Locate the cell with the specified text and output its [X, Y] center coordinate. 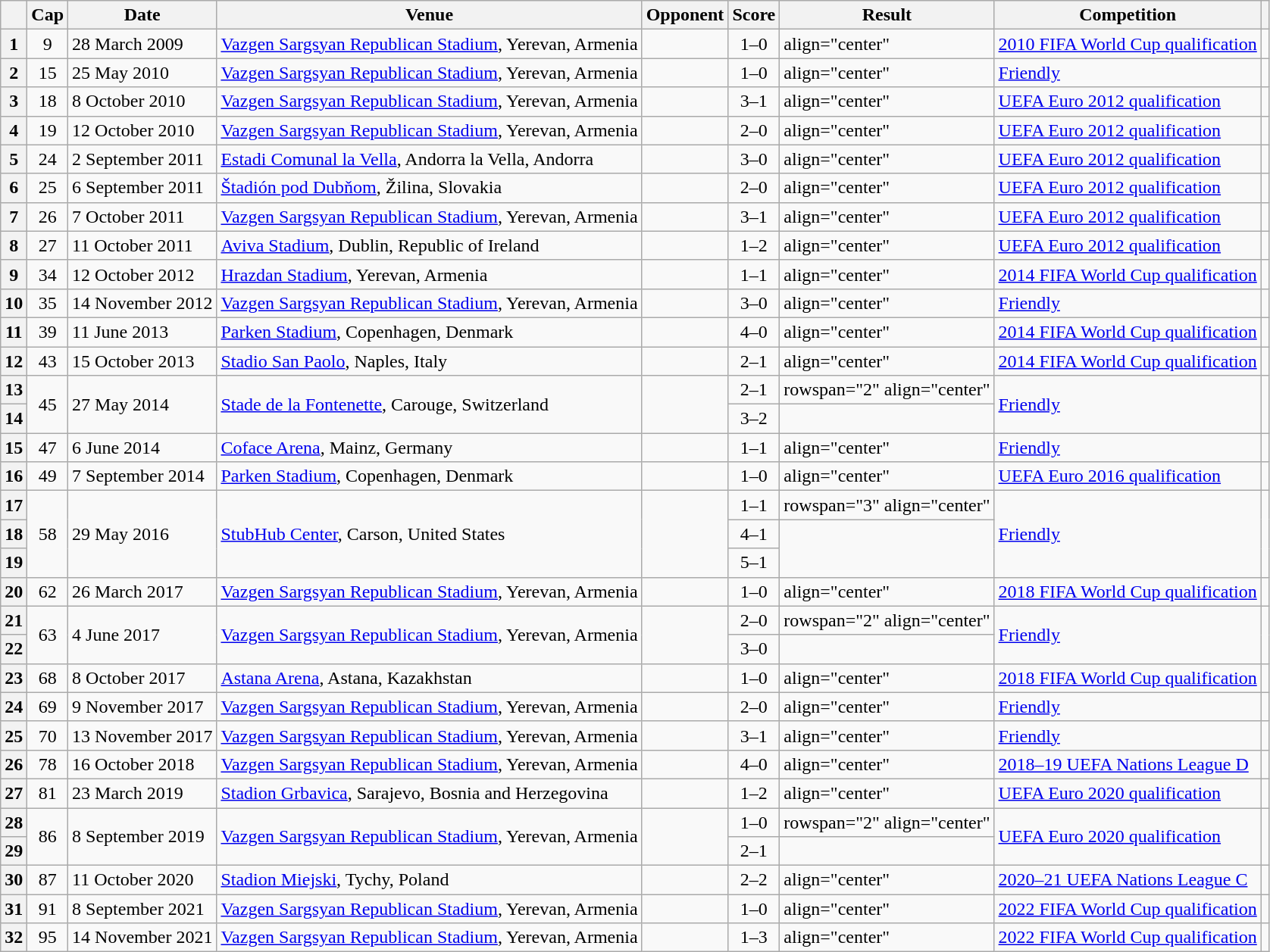
16 October 2018 [142, 764]
6 [14, 188]
Venue [429, 15]
2 September 2011 [142, 159]
8 [14, 245]
3–2 [754, 419]
31 [14, 909]
26 March 2017 [142, 591]
12 October 2012 [142, 274]
12 [14, 361]
95 [48, 938]
32 [14, 938]
Stadion Miejski, Tychy, Poland [429, 880]
62 [48, 591]
Štadión pod Dubňom, Žilina, Slovakia [429, 188]
4 June 2017 [142, 635]
22 [14, 649]
23 March 2019 [142, 793]
4 [14, 130]
StubHub Center, Carson, United States [429, 534]
Estadi Comunal la Vella, Andorra la Vella, Andorra [429, 159]
8 September 2019 [142, 836]
Competition [1128, 15]
81 [48, 793]
7 September 2014 [142, 476]
Stadio San Paolo, Naples, Italy [429, 361]
14 November 2021 [142, 938]
58 [48, 534]
14 November 2012 [142, 303]
13 [14, 390]
Stadion Grbavica, Sarajevo, Bosnia and Herzegovina [429, 793]
47 [48, 448]
29 May 2016 [142, 534]
2020–21 UEFA Nations League C [1128, 880]
70 [48, 735]
34 [48, 274]
63 [48, 635]
30 [14, 880]
16 [14, 476]
8 September 2021 [142, 909]
UEFA Euro 2016 qualification [1128, 476]
Cap [48, 15]
rowspan="3" align="center" [887, 505]
Stade de la Fontenette, Carouge, Switzerland [429, 404]
28 [14, 822]
43 [48, 361]
4–1 [754, 534]
2 [14, 73]
10 [14, 303]
3 [14, 101]
Opponent [685, 15]
Aviva Stadium, Dublin, Republic of Ireland [429, 245]
7 [14, 217]
7 October 2011 [142, 217]
11 [14, 332]
20 [14, 591]
91 [48, 909]
25 May 2010 [142, 73]
15 October 2013 [142, 361]
86 [48, 836]
2010 FIFA World Cup qualification [1128, 44]
28 March 2009 [142, 44]
39 [48, 332]
6 September 2011 [142, 188]
12 October 2010 [142, 130]
14 [14, 419]
2018–19 UEFA Nations League D [1128, 764]
5 [14, 159]
Date [142, 15]
68 [48, 678]
35 [48, 303]
23 [14, 678]
29 [14, 851]
13 November 2017 [142, 735]
11 October 2020 [142, 880]
45 [48, 404]
17 [14, 505]
11 June 2013 [142, 332]
Result [887, 15]
Coface Arena, Mainz, Germany [429, 448]
87 [48, 880]
6 June 2014 [142, 448]
9 November 2017 [142, 707]
27 May 2014 [142, 404]
11 October 2011 [142, 245]
8 October 2017 [142, 678]
21 [14, 620]
Astana Arena, Astana, Kazakhstan [429, 678]
78 [48, 764]
1 [14, 44]
Score [754, 15]
8 October 2010 [142, 101]
69 [48, 707]
2–2 [754, 880]
1–3 [754, 938]
49 [48, 476]
Hrazdan Stadium, Yerevan, Armenia [429, 274]
5–1 [754, 563]
